Detect which cell encompasses the target text, then output its (X, Y) center coordinate. 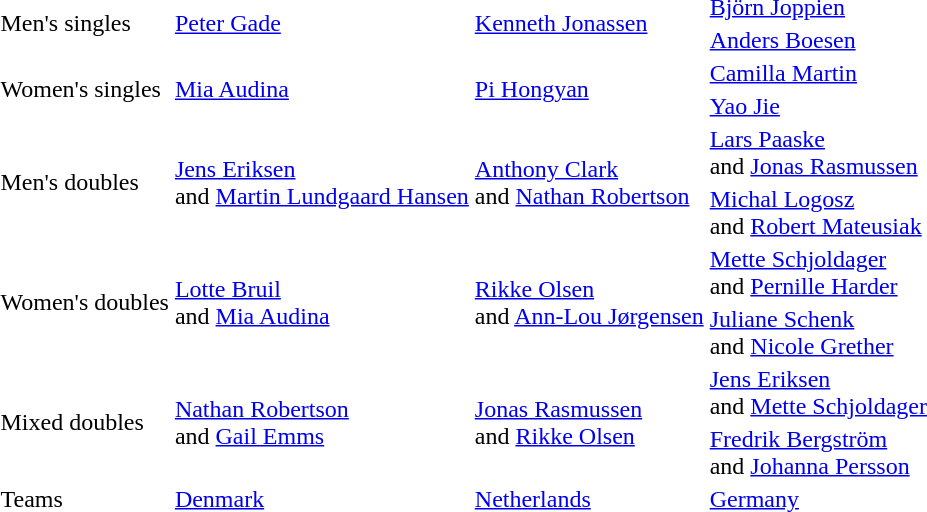
Rikke Olsenand Ann-Lou Jørgensen (589, 302)
Pi Hongyan (589, 90)
Anthony Clarkand Nathan Robertson (589, 182)
Jonas Rasmussenand Rikke Olsen (589, 422)
Jens Eriksenand Martin Lundgaard Hansen (322, 182)
Nathan Robertsonand Gail Emms (322, 422)
Mia Audina (322, 90)
Lotte Bruiland Mia Audina (322, 302)
